Determine the [X, Y] coordinate at the center of the cell enclosing the given text.  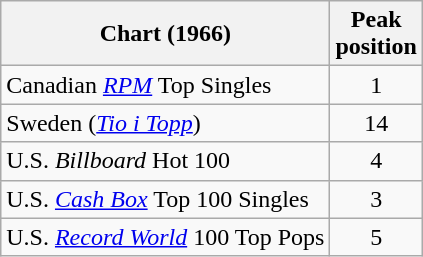
5 [376, 237]
4 [376, 161]
Canadian RPM Top Singles [166, 85]
Chart (1966) [166, 34]
U.S. Cash Box Top 100 Singles [166, 199]
Peakposition [376, 34]
U.S. Billboard Hot 100 [166, 161]
Sweden (Tio i Topp) [166, 123]
U.S. Record World 100 Top Pops [166, 237]
14 [376, 123]
3 [376, 199]
1 [376, 85]
